Capture the cell that displays the provided text and extract its (x, y) central coordinate. 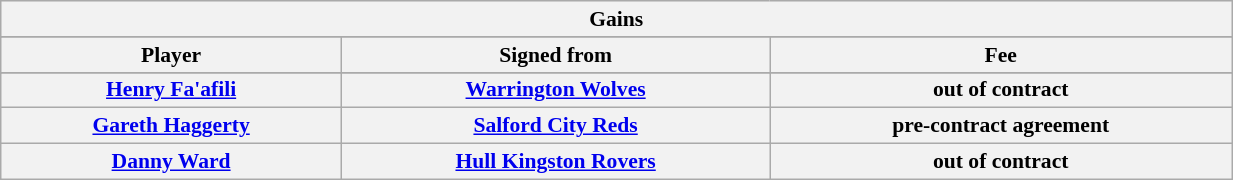
Warrington Wolves (555, 90)
Hull Kingston Rovers (555, 162)
Signed from (555, 55)
Gareth Haggerty (172, 126)
pre-contract agreement (1001, 126)
Danny Ward (172, 162)
Salford City Reds (555, 126)
Player (172, 55)
Gains (616, 19)
Fee (1001, 55)
Henry Fa'afili (172, 90)
